Locate the cell with the specified text and output its [x, y] center coordinate. 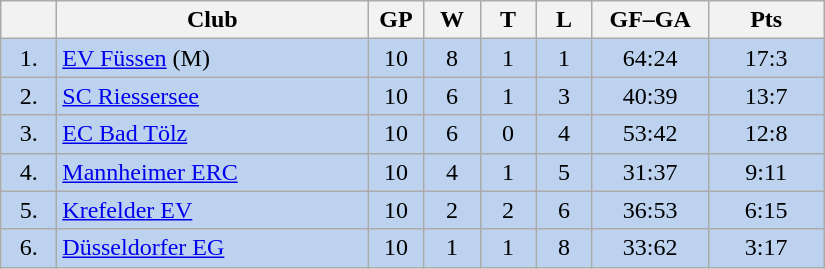
T [508, 20]
31:37 [650, 172]
5. [29, 210]
3. [29, 134]
33:62 [650, 248]
4. [29, 172]
GF–GA [650, 20]
3 [564, 96]
13:7 [766, 96]
GP [396, 20]
9:11 [766, 172]
W [452, 20]
3:17 [766, 248]
2. [29, 96]
Club [212, 20]
Pts [766, 20]
40:39 [650, 96]
Krefelder EV [212, 210]
0 [508, 134]
SC Riessersee [212, 96]
6. [29, 248]
12:8 [766, 134]
36:53 [650, 210]
53:42 [650, 134]
Düsseldorfer EG [212, 248]
EV Füssen (M) [212, 58]
17:3 [766, 58]
EC Bad Tölz [212, 134]
6:15 [766, 210]
L [564, 20]
5 [564, 172]
64:24 [650, 58]
Mannheimer ERC [212, 172]
1. [29, 58]
